From the cell containing the given text, extract its center point as (x, y) coordinate. 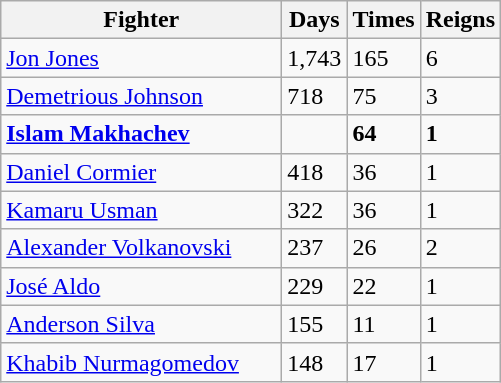
11 (384, 324)
Alexander Volkanovski (142, 248)
155 (314, 324)
1,743 (314, 58)
Khabib Nurmagomedov (142, 362)
148 (314, 362)
Demetrious Johnson (142, 96)
Fighter (142, 20)
Islam Makhachev (142, 134)
165 (384, 58)
Jon Jones (142, 58)
75 (384, 96)
718 (314, 96)
6 (460, 58)
26 (384, 248)
Kamaru Usman (142, 210)
Reigns (460, 20)
2 (460, 248)
Daniel Cormier (142, 172)
322 (314, 210)
Times (384, 20)
Days (314, 20)
229 (314, 286)
3 (460, 96)
Anderson Silva (142, 324)
418 (314, 172)
237 (314, 248)
José Aldo (142, 286)
64 (384, 134)
22 (384, 286)
17 (384, 362)
